Pinpoint the cell where the given text exists, returning its [x, y] midpoint coordinate. 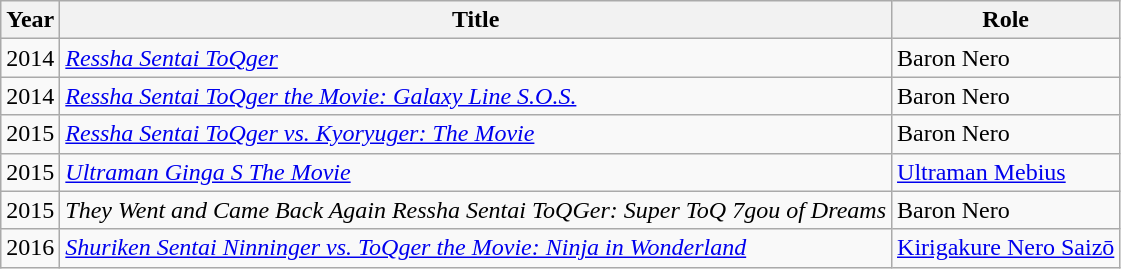
Kirigakure Nero Saizō [1006, 248]
Ressha Sentai ToQger the Movie: Galaxy Line S.O.S. [476, 96]
Ultraman Mebius [1006, 172]
Shuriken Sentai Ninninger vs. ToQger the Movie: Ninja in Wonderland [476, 248]
Ultraman Ginga S The Movie [476, 172]
Role [1006, 20]
2016 [30, 248]
Title [476, 20]
Ressha Sentai ToQger vs. Kyoryuger: The Movie [476, 134]
Year [30, 20]
Ressha Sentai ToQger [476, 58]
They Went and Came Back Again Ressha Sentai ToQGer: Super ToQ 7gou of Dreams [476, 210]
